Detect which cell encompasses the target text, then output its [x, y] center coordinate. 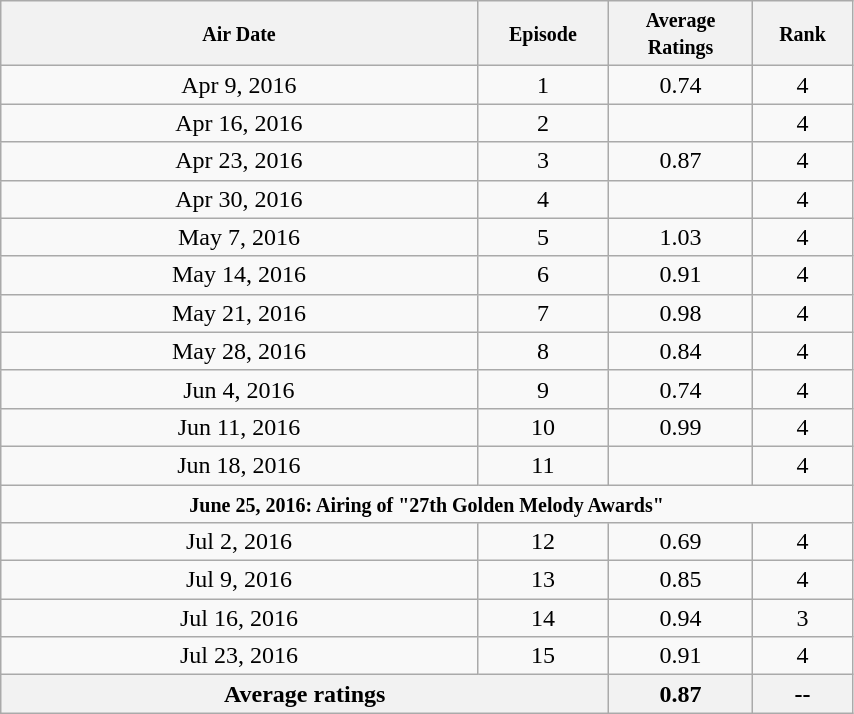
15 [543, 656]
May 28, 2016 [239, 351]
Jul 23, 2016 [239, 656]
Jul 2, 2016 [239, 542]
14 [543, 618]
2 [543, 123]
0.85 [681, 580]
Episode [543, 34]
8 [543, 351]
7 [543, 313]
Jun 18, 2016 [239, 465]
-- [803, 694]
Air Date [239, 34]
11 [543, 465]
13 [543, 580]
12 [543, 542]
May 7, 2016 [239, 237]
0.98 [681, 313]
5 [543, 237]
10 [543, 427]
Apr 16, 2016 [239, 123]
0.84 [681, 351]
0.99 [681, 427]
0.69 [681, 542]
Apr 23, 2016 [239, 161]
1 [543, 85]
June 25, 2016: Airing of "27th Golden Melody Awards" [427, 503]
Average Ratings [681, 34]
6 [543, 275]
Jul 16, 2016 [239, 618]
1.03 [681, 237]
May 14, 2016 [239, 275]
Rank [803, 34]
Apr 9, 2016 [239, 85]
Jun 11, 2016 [239, 427]
Average ratings [305, 694]
9 [543, 389]
Jul 9, 2016 [239, 580]
0.94 [681, 618]
Jun 4, 2016 [239, 389]
Apr 30, 2016 [239, 199]
May 21, 2016 [239, 313]
